For the text-containing cell, return its midpoint in [x, y] coordinate format. 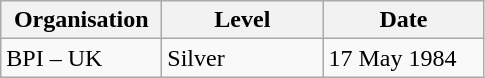
Level [242, 20]
Organisation [82, 20]
17 May 1984 [404, 58]
Silver [242, 58]
BPI – UK [82, 58]
Date [404, 20]
